From the cell containing the given text, extract its center point as [x, y] coordinate. 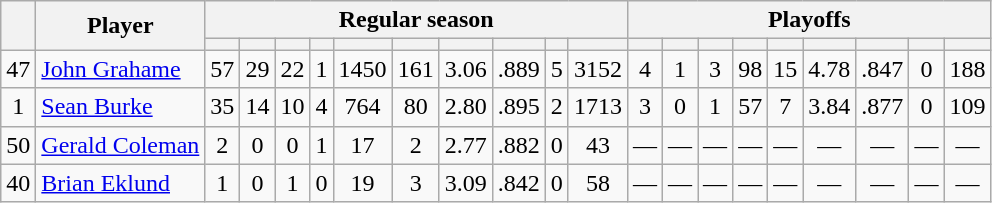
161 [416, 69]
.877 [882, 107]
Brian Eklund [120, 183]
17 [362, 145]
1713 [598, 107]
Gerald Coleman [120, 145]
3.84 [830, 107]
19 [362, 183]
Playoffs [809, 20]
7 [786, 107]
188 [968, 69]
15 [786, 69]
43 [598, 145]
Regular season [416, 20]
10 [292, 107]
Sean Burke [120, 107]
3.06 [466, 69]
14 [258, 107]
3.09 [466, 183]
40 [18, 183]
29 [258, 69]
.842 [518, 183]
764 [362, 107]
109 [968, 107]
.895 [518, 107]
John Grahame [120, 69]
2.80 [466, 107]
50 [18, 145]
35 [222, 107]
.889 [518, 69]
47 [18, 69]
.882 [518, 145]
58 [598, 183]
4.78 [830, 69]
Player [120, 26]
5 [556, 69]
80 [416, 107]
22 [292, 69]
1450 [362, 69]
.847 [882, 69]
98 [750, 69]
3152 [598, 69]
2.77 [466, 145]
